Scan for the cell matching the given text and deliver its [X, Y] coordinate at center. 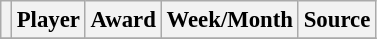
Week/Month [230, 20]
Source [336, 20]
Player [48, 20]
Award [123, 20]
